Extract the [X, Y] coordinate from the center of the cell holding the provided text.  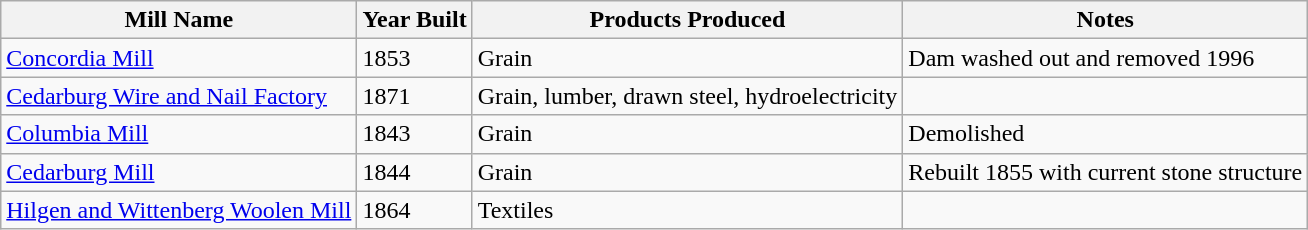
Textiles [688, 210]
Columbia Mill [179, 134]
Cedarburg Mill [179, 172]
Notes [1106, 20]
1844 [414, 172]
Dam washed out and removed 1996 [1106, 58]
1871 [414, 96]
Concordia Mill [179, 58]
Hilgen and Wittenberg Woolen Mill [179, 210]
1843 [414, 134]
Grain, lumber, drawn steel, hydroelectricity [688, 96]
1853 [414, 58]
Cedarburg Wire and Nail Factory [179, 96]
Rebuilt 1855 with current stone structure [1106, 172]
Demolished [1106, 134]
1864 [414, 210]
Products Produced [688, 20]
Mill Name [179, 20]
Year Built [414, 20]
